For the text-containing cell, return its midpoint in [x, y] coordinate format. 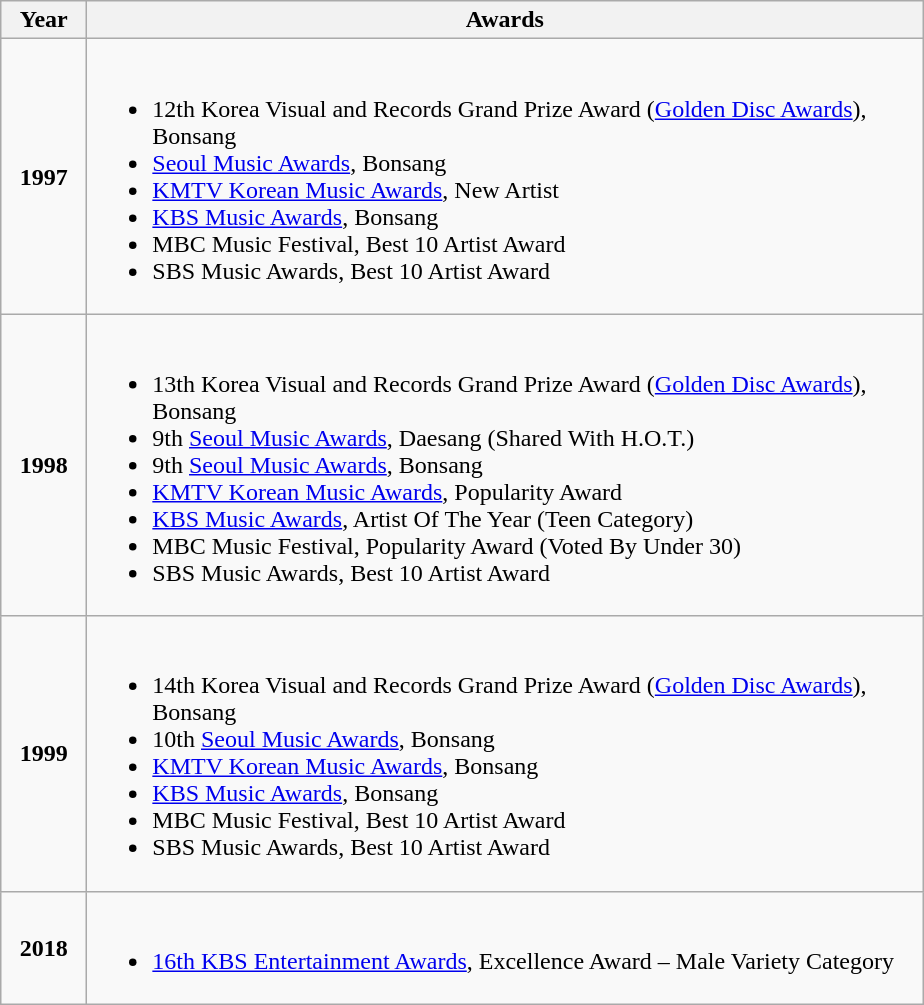
1997 [44, 176]
2018 [44, 948]
Awards [505, 20]
16th KBS Entertainment Awards, Excellence Award – Male Variety Category [505, 948]
Year [44, 20]
1999 [44, 754]
1998 [44, 465]
